Scan for the cell matching the given text and deliver its [X, Y] coordinate at center. 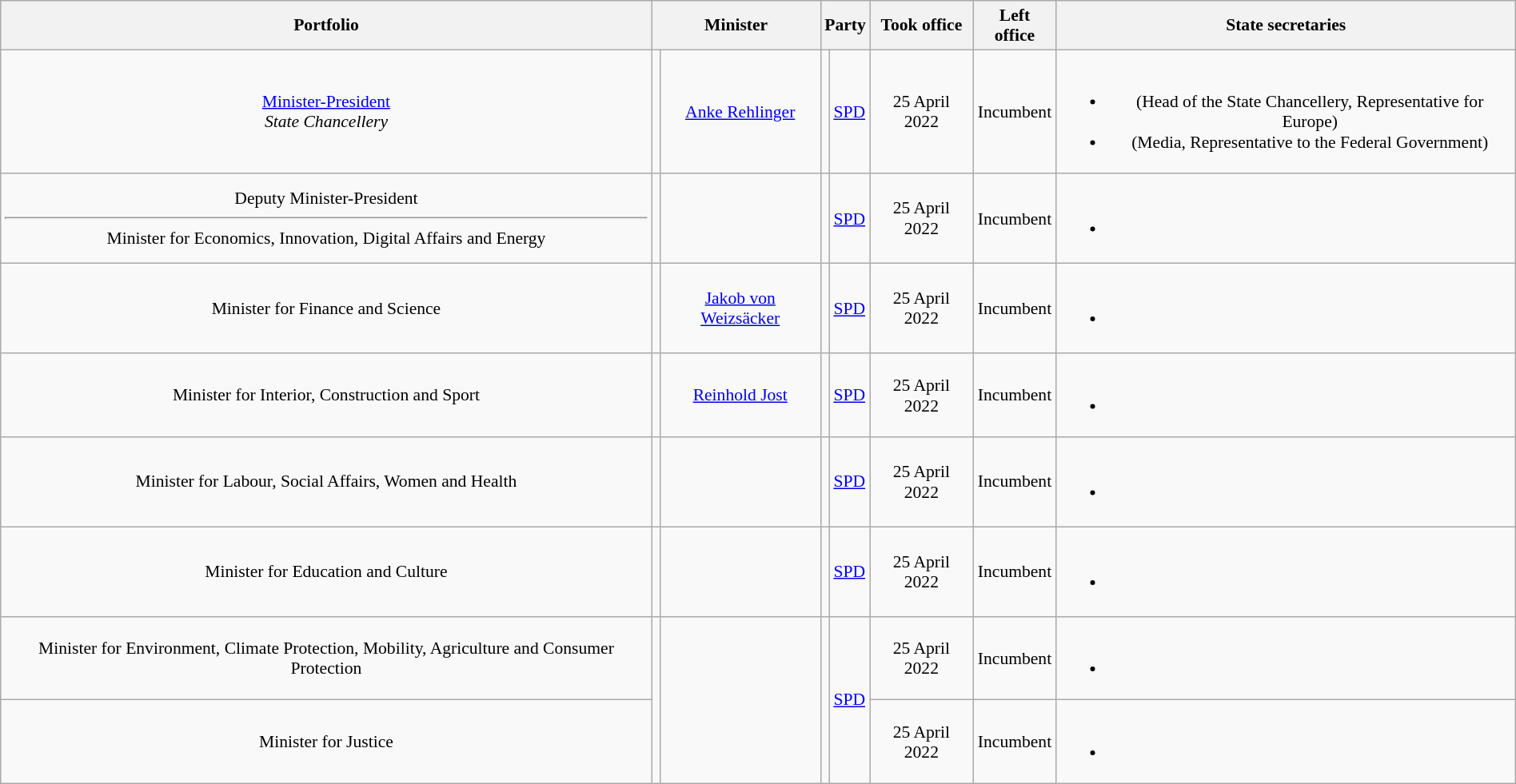
Deputy Minister-PresidentMinister for Economics, Innovation, Digital Affairs and Energy [326, 219]
Portfolio [326, 26]
Left office [1015, 26]
Minister for Education and Culture [326, 571]
Anke Rehlinger [740, 112]
Party [845, 26]
State secretaries [1286, 26]
(Head of the State Chancellery, Representative for Europe) (Media, Representative to the Federal Government) [1286, 112]
Minister for Justice [326, 742]
Minister for Environment, Climate Protection, Mobility, Agriculture and Consumer Protection [326, 659]
Minister for Interior, Construction and Sport [326, 396]
Minister for Labour, Social Affairs, Women and Health [326, 482]
Reinhold Jost [740, 396]
Minister-PresidentState Chancellery [326, 112]
Minister [736, 26]
Minister for Finance and Science [326, 308]
Took office [921, 26]
Jakob von Weizsäcker [740, 308]
